Return the [x, y] coordinate for the center point of the cell that contains the specified text.  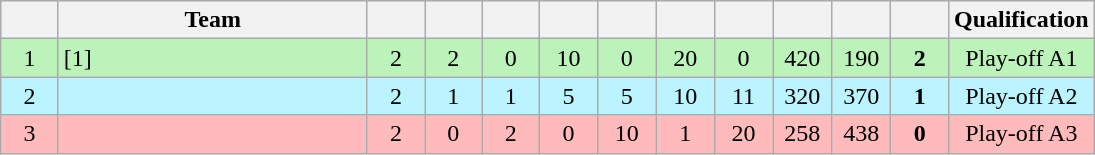
420 [802, 58]
[1] [212, 58]
258 [802, 134]
Qualification [1021, 20]
Play-off A2 [1021, 96]
11 [743, 96]
438 [862, 134]
3 [30, 134]
Play-off A1 [1021, 58]
Team [212, 20]
370 [862, 96]
190 [862, 58]
320 [802, 96]
Play-off A3 [1021, 134]
